For the text-containing cell, return its midpoint in [x, y] coordinate format. 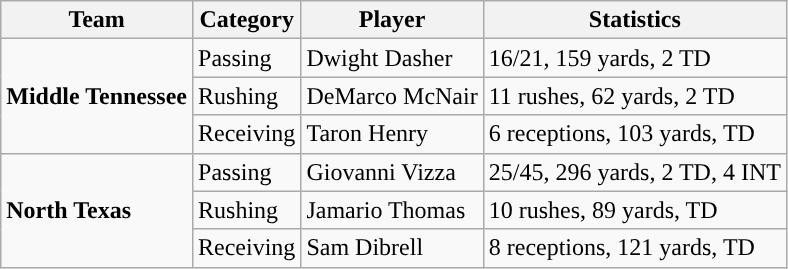
25/45, 296 yards, 2 TD, 4 INT [634, 172]
Sam Dibrell [392, 248]
North Texas [97, 210]
8 receptions, 121 yards, TD [634, 248]
Dwight Dasher [392, 58]
10 rushes, 89 yards, TD [634, 210]
Statistics [634, 20]
11 rushes, 62 yards, 2 TD [634, 96]
Giovanni Vizza [392, 172]
16/21, 159 yards, 2 TD [634, 58]
Middle Tennessee [97, 96]
Taron Henry [392, 134]
Jamario Thomas [392, 210]
6 receptions, 103 yards, TD [634, 134]
Player [392, 20]
Team [97, 20]
DeMarco McNair [392, 96]
Category [247, 20]
